Return (X, Y) of the center of cell containing provided text 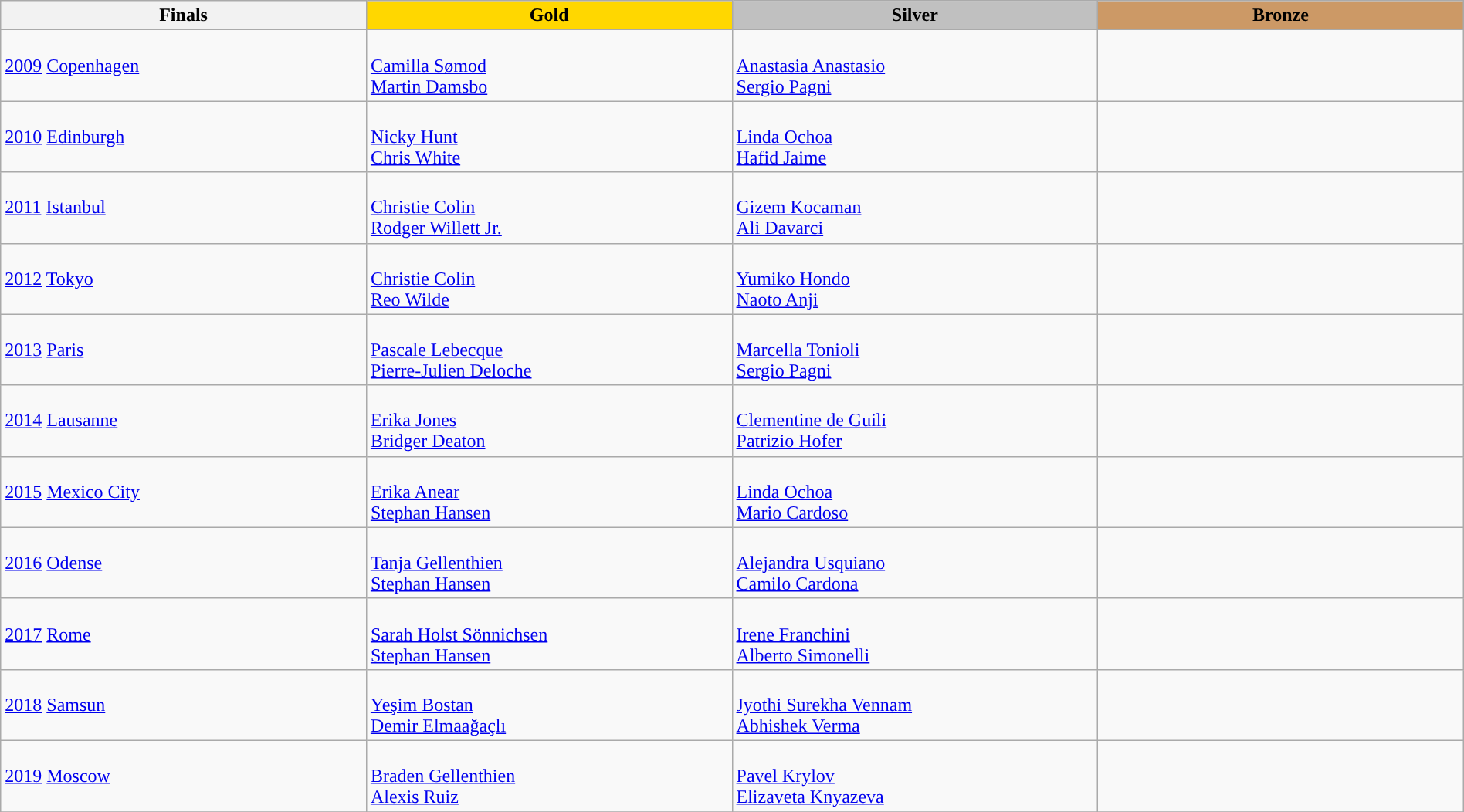
Marcella Tonioli Sergio Pagni (915, 350)
Tanja Gellenthien Stephan Hansen (549, 563)
Christie Colin Rodger Willett Jr. (549, 208)
Nicky Hunt Chris White (549, 137)
Bronze (1281, 15)
Erika Anear Stephan Hansen (549, 492)
Irene Franchini Alberto Simonelli (915, 634)
Yeşim Bostan Demir Elmaağaçlı (549, 705)
Anastasia Anastasio Sergio Pagni (915, 66)
Pascale Lebecque Pierre-Julien Deloche (549, 350)
Erika Jones Bridger Deaton (549, 421)
2016 Odense (184, 563)
2019 Moscow (184, 776)
Sarah Holst Sönnichsen Stephan Hansen (549, 634)
2012 Tokyo (184, 279)
2011 Istanbul (184, 208)
Linda Ochoa Mario Cardoso (915, 492)
Alejandra Usquiano Camilo Cardona (915, 563)
2017 Rome (184, 634)
Finals (184, 15)
2014 Lausanne (184, 421)
Gold (549, 15)
Gizem Kocaman Ali Davarci (915, 208)
Jyothi Surekha Vennam Abhishek Verma (915, 705)
2010 Edinburgh (184, 137)
Braden Gellenthien Alexis Ruiz (549, 776)
Silver (915, 15)
Camilla Sømod Martin Damsbo (549, 66)
Linda Ochoa Hafid Jaime (915, 137)
Yumiko Hondo Naoto Anji (915, 279)
Clementine de Guili Patrizio Hofer (915, 421)
2015 Mexico City (184, 492)
2009 Copenhagen (184, 66)
2013 Paris (184, 350)
Pavel Krylov Elizaveta Knyazeva (915, 776)
Christie Colin Reo Wilde (549, 279)
2018 Samsun (184, 705)
